Extract the (x, y) coordinate from the center of the cell holding the provided text.  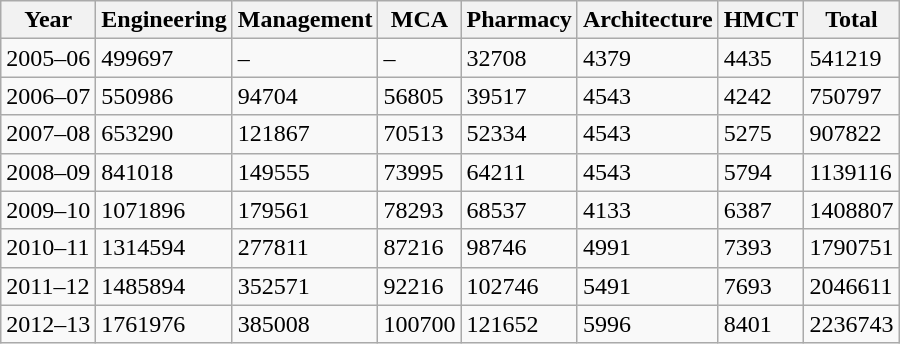
2006–07 (48, 96)
179561 (305, 210)
149555 (305, 172)
277811 (305, 248)
32708 (519, 58)
4991 (648, 248)
1790751 (852, 248)
2012–13 (48, 324)
5794 (761, 172)
Year (48, 20)
100700 (420, 324)
5996 (648, 324)
1761976 (164, 324)
73995 (420, 172)
HMCT (761, 20)
121652 (519, 324)
92216 (420, 286)
2011–12 (48, 286)
841018 (164, 172)
Management (305, 20)
4133 (648, 210)
68537 (519, 210)
94704 (305, 96)
2046611 (852, 286)
653290 (164, 134)
39517 (519, 96)
6387 (761, 210)
98746 (519, 248)
541219 (852, 58)
1139116 (852, 172)
2007–08 (48, 134)
4379 (648, 58)
907822 (852, 134)
4242 (761, 96)
Pharmacy (519, 20)
121867 (305, 134)
5491 (648, 286)
56805 (420, 96)
Architecture (648, 20)
1408807 (852, 210)
2009–10 (48, 210)
1485894 (164, 286)
1071896 (164, 210)
352571 (305, 286)
102746 (519, 286)
2010–11 (48, 248)
Total (852, 20)
750797 (852, 96)
550986 (164, 96)
87216 (420, 248)
2236743 (852, 324)
8401 (761, 324)
MCA (420, 20)
70513 (420, 134)
5275 (761, 134)
1314594 (164, 248)
4435 (761, 58)
499697 (164, 58)
78293 (420, 210)
52334 (519, 134)
7393 (761, 248)
7693 (761, 286)
385008 (305, 324)
2005–06 (48, 58)
64211 (519, 172)
Engineering (164, 20)
2008–09 (48, 172)
